Search for the cell housing the specified text and yield its (x, y) center coordinate. 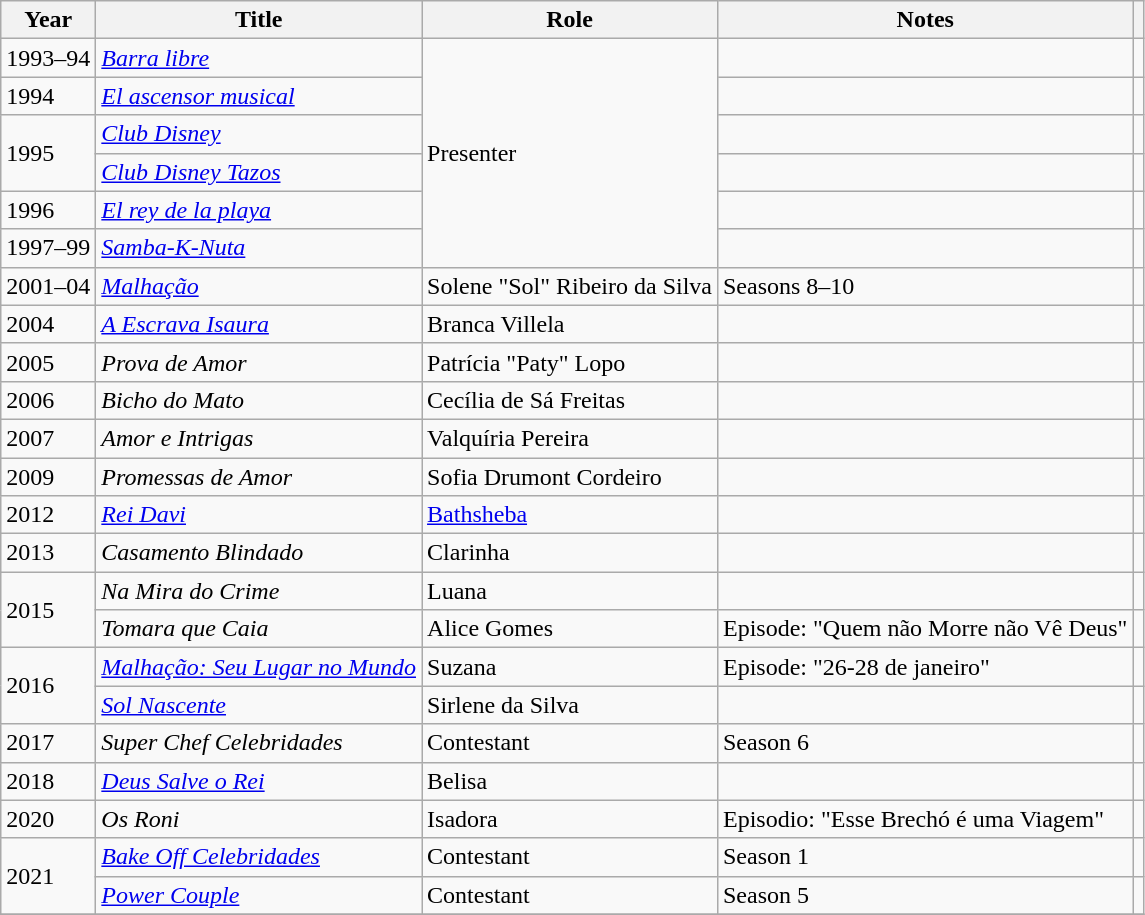
Tomara que Caia (259, 629)
Year (48, 20)
Solene "Sol" Ribeiro da Silva (570, 286)
Isadora (570, 819)
2013 (48, 553)
Episode: "26-28 de janeiro" (924, 667)
1993–94 (48, 58)
Bake Off Celebridades (259, 857)
Role (570, 20)
Super Chef Celebridades (259, 743)
Club Disney (259, 134)
Deus Salve o Rei (259, 781)
El ascensor musical (259, 96)
Sirlene da Silva (570, 705)
Bicho do Mato (259, 400)
1997–99 (48, 248)
El rey de la playa (259, 210)
Prova de Amor (259, 362)
2001–04 (48, 286)
Valquíria Pereira (570, 438)
2016 (48, 686)
2021 (48, 876)
Os Roni (259, 819)
Clarinha (570, 553)
A Escrava Isaura (259, 324)
2015 (48, 610)
2004 (48, 324)
Cecília de Sá Freitas (570, 400)
Suzana (570, 667)
2006 (48, 400)
Promessas de Amor (259, 477)
Barra libre (259, 58)
Casamento Blindado (259, 553)
Malhação: Seu Lugar no Mundo (259, 667)
2007 (48, 438)
Notes (924, 20)
Club Disney Tazos (259, 172)
Episode: "Quem não Morre não Vê Deus" (924, 629)
Alice Gomes (570, 629)
2005 (48, 362)
Season 6 (924, 743)
2012 (48, 515)
1995 (48, 153)
Malhação (259, 286)
Presenter (570, 153)
Power Couple (259, 895)
Patrícia "Paty" Lopo (570, 362)
Sol Nascente (259, 705)
Branca Villela (570, 324)
Season 5 (924, 895)
2018 (48, 781)
1996 (48, 210)
Bathsheba (570, 515)
Season 1 (924, 857)
Samba-K-Nuta (259, 248)
2017 (48, 743)
Belisa (570, 781)
Episodio: "Esse Brechó é uma Viagem" (924, 819)
2020 (48, 819)
2009 (48, 477)
Title (259, 20)
Na Mira do Crime (259, 591)
Sofia Drumont Cordeiro (570, 477)
1994 (48, 96)
Rei Davi (259, 515)
Seasons 8–10 (924, 286)
Luana (570, 591)
Amor e Intrigas (259, 438)
